Output the (x, y) coordinate of the center of the cell containing the given text.  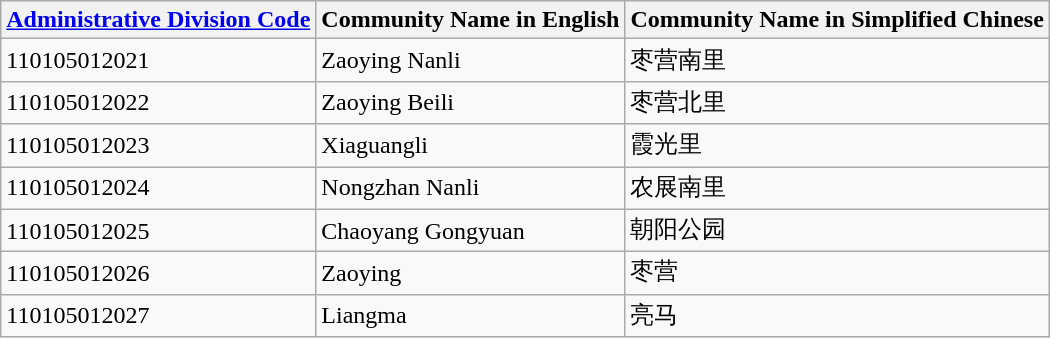
110105012021 (158, 60)
Xiaguangli (470, 146)
Community Name in Simplified Chinese (837, 20)
110105012024 (158, 188)
110105012026 (158, 274)
Administrative Division Code (158, 20)
枣营北里 (837, 102)
枣营南里 (837, 60)
霞光里 (837, 146)
Zaoying Nanli (470, 60)
农展南里 (837, 188)
Zaoying (470, 274)
Community Name in English (470, 20)
Nongzhan Nanli (470, 188)
110105012025 (158, 230)
110105012027 (158, 316)
Liangma (470, 316)
Chaoyang Gongyuan (470, 230)
Zaoying Beili (470, 102)
亮马 (837, 316)
110105012023 (158, 146)
枣营 (837, 274)
朝阳公园 (837, 230)
110105012022 (158, 102)
